Determine the [X, Y] coordinate at the center of the cell enclosing the given text.  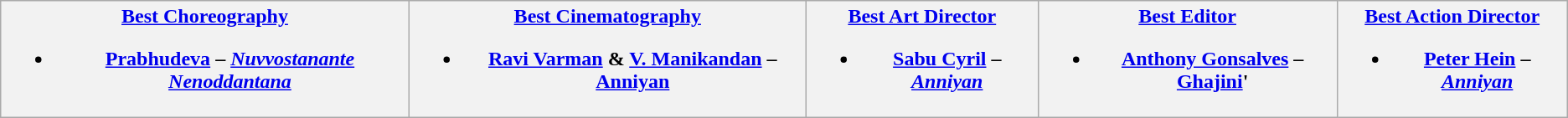
Best CinematographyRavi Varman & V. Manikandan – Anniyan [607, 59]
Best ChoreographyPrabhudeva – Nuvvostanante Nenoddantana [204, 59]
Best EditorAnthony Gonsalves – Ghajini' [1188, 59]
Best Art DirectorSabu Cyril – Anniyan [921, 59]
Best Action DirectorPeter Hein – Anniyan [1452, 59]
